Find where the given text appears and provide that cell's center as [x, y] coordinate. 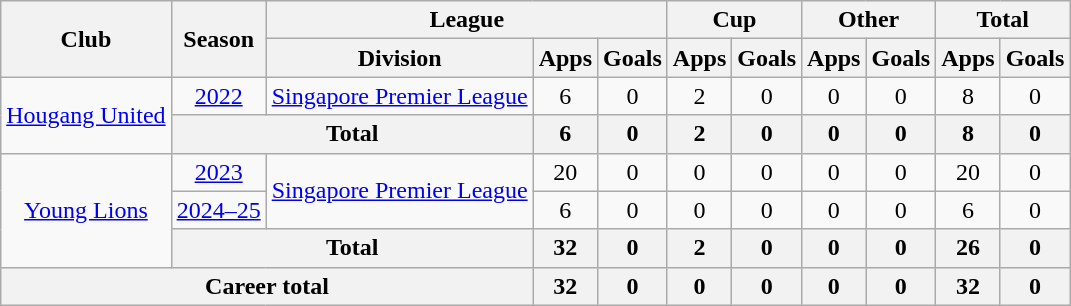
2024–25 [218, 210]
Division [400, 58]
Cup [734, 20]
Young Lions [86, 210]
Hougang United [86, 115]
Season [218, 39]
League [466, 20]
2022 [218, 96]
Club [86, 39]
Other [869, 20]
Career total [267, 286]
26 [968, 248]
2023 [218, 172]
